Provide the [X, Y] coordinate of the cell's center where the given text is located.  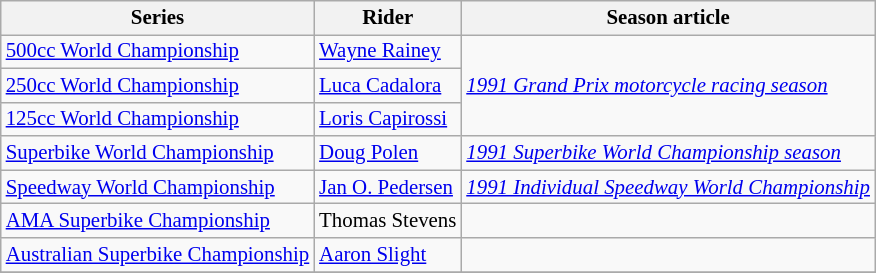
1991 Individual Speedway World Championship [668, 187]
1991 Grand Prix motorcycle racing season [668, 85]
Season article [668, 18]
Jan O. Pedersen [388, 187]
Wayne Rainey [388, 51]
Rider [388, 18]
500cc World Championship [158, 51]
Luca Cadalora [388, 85]
Speedway World Championship [158, 187]
Thomas Stevens [388, 221]
AMA Superbike Championship [158, 221]
Loris Capirossi [388, 119]
Superbike World Championship [158, 153]
Doug Polen [388, 153]
Aaron Slight [388, 255]
250cc World Championship [158, 85]
1991 Superbike World Championship season [668, 153]
Series [158, 18]
Australian Superbike Championship [158, 255]
125cc World Championship [158, 119]
